Return the [X, Y] coordinate for the center point of the cell that contains the specified text.  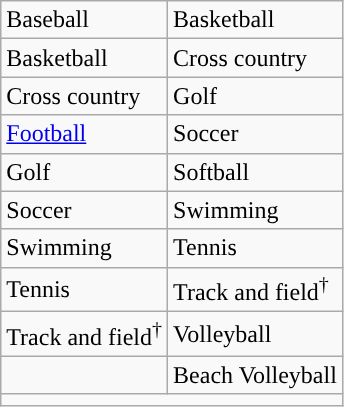
Volleyball [256, 334]
Beach Volleyball [256, 375]
Baseball [84, 20]
Softball [256, 172]
Football [84, 134]
